Search for the cell housing the specified text and yield its (X, Y) center coordinate. 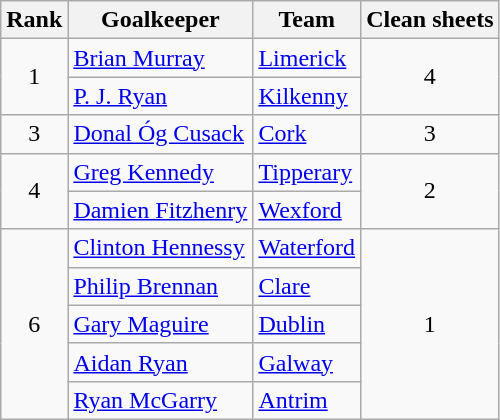
Clinton Hennessy (160, 248)
Waterford (307, 248)
Donal Óg Cusack (160, 134)
Damien Fitzhenry (160, 210)
Limerick (307, 58)
Ryan McGarry (160, 400)
Gary Maguire (160, 324)
Brian Murray (160, 58)
Tipperary (307, 172)
Dublin (307, 324)
Cork (307, 134)
Goalkeeper (160, 20)
Greg Kennedy (160, 172)
Philip Brennan (160, 286)
2 (430, 191)
Aidan Ryan (160, 362)
Clare (307, 286)
Team (307, 20)
Rank (34, 20)
Wexford (307, 210)
Antrim (307, 400)
Clean sheets (430, 20)
6 (34, 324)
P. J. Ryan (160, 96)
Galway (307, 362)
Kilkenny (307, 96)
